Find where the given text appears and provide that cell's center as [x, y] coordinate. 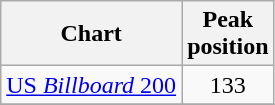
133 [228, 85]
US Billboard 200 [92, 85]
Chart [92, 34]
Peakposition [228, 34]
